For the text-containing cell, return its midpoint in [x, y] coordinate format. 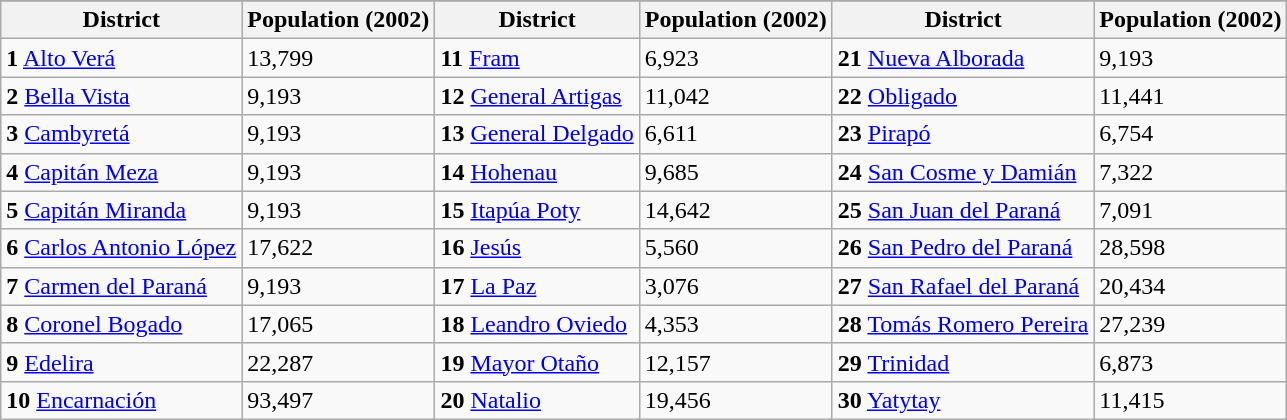
17,622 [338, 248]
7,322 [1190, 172]
15 Itapúa Poty [537, 210]
26 San Pedro del Paraná [963, 248]
11,415 [1190, 400]
7,091 [1190, 210]
5 Capitán Miranda [122, 210]
6,754 [1190, 134]
27 San Rafael del Paraná [963, 286]
6,873 [1190, 362]
13,799 [338, 58]
7 Carmen del Paraná [122, 286]
4,353 [736, 324]
9,685 [736, 172]
6,611 [736, 134]
28 Tomás Romero Pereira [963, 324]
16 Jesús [537, 248]
1 Alto Verá [122, 58]
3 Cambyretá [122, 134]
19 Mayor Otaño [537, 362]
93,497 [338, 400]
13 General Delgado [537, 134]
3,076 [736, 286]
9 Edelira [122, 362]
17,065 [338, 324]
18 Leandro Oviedo [537, 324]
5,560 [736, 248]
22 Obligado [963, 96]
23 Pirapó [963, 134]
30 Yatytay [963, 400]
11,441 [1190, 96]
8 Coronel Bogado [122, 324]
20 Natalio [537, 400]
29 Trinidad [963, 362]
22,287 [338, 362]
20,434 [1190, 286]
14,642 [736, 210]
4 Capitán Meza [122, 172]
12 General Artigas [537, 96]
12,157 [736, 362]
27,239 [1190, 324]
19,456 [736, 400]
28,598 [1190, 248]
2 Bella Vista [122, 96]
6,923 [736, 58]
6 Carlos Antonio López [122, 248]
21 Nueva Alborada [963, 58]
24 San Cosme y Damián [963, 172]
25 San Juan del Paraná [963, 210]
14 Hohenau [537, 172]
11 Fram [537, 58]
11,042 [736, 96]
17 La Paz [537, 286]
10 Encarnación [122, 400]
